Extract the (X, Y) coordinate from the center of the cell holding the provided text.  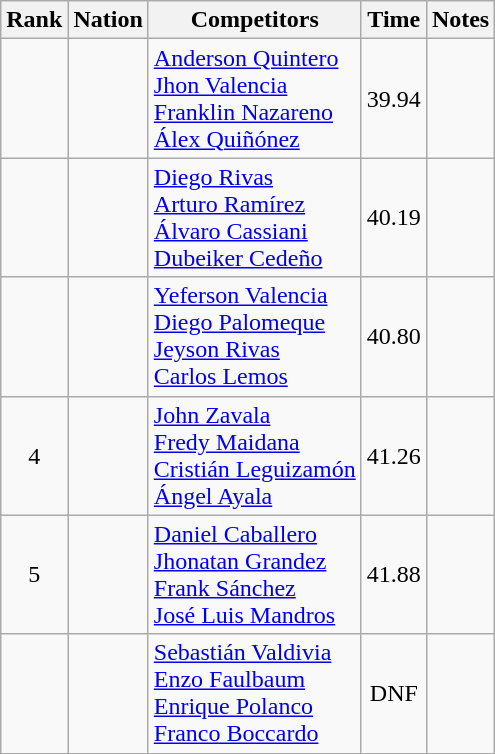
Yeferson ValenciaDiego PalomequeJeyson RivasCarlos Lemos (254, 336)
Notes (460, 20)
Nation (108, 20)
Rank (34, 20)
Competitors (254, 20)
Diego RivasArturo RamírezÁlvaro CassianiDubeiker Cedeño (254, 218)
40.80 (394, 336)
41.26 (394, 456)
41.88 (394, 574)
40.19 (394, 218)
John ZavalaFredy MaidanaCristián LeguizamónÁngel Ayala (254, 456)
Anderson QuinteroJhon ValenciaFranklin NazarenoÁlex Quiñónez (254, 98)
39.94 (394, 98)
Daniel CaballeroJhonatan GrandezFrank SánchezJosé Luis Mandros (254, 574)
Sebastián ValdiviaEnzo FaulbaumEnrique PolancoFranco Boccardo (254, 694)
4 (34, 456)
5 (34, 574)
Time (394, 20)
DNF (394, 694)
